Extract the [x, y] coordinate from the center of the cell holding the provided text.  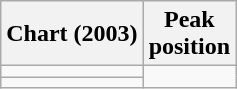
Chart (2003) [72, 34]
Peakposition [189, 34]
